Output the (X, Y) coordinate of the center of the cell containing the given text.  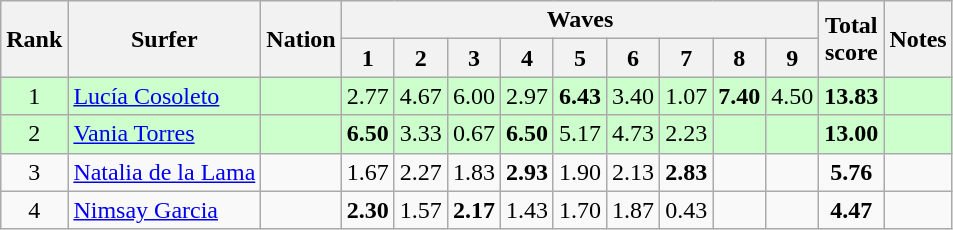
Vania Torres (164, 134)
2.13 (634, 172)
2.93 (526, 172)
2.23 (686, 134)
Nation (301, 39)
Natalia de la Lama (164, 172)
0.43 (686, 210)
0.67 (474, 134)
4.47 (852, 210)
5 (580, 58)
Nimsay Garcia (164, 210)
6.00 (474, 96)
13.83 (852, 96)
Surfer (164, 39)
1.70 (580, 210)
1.90 (580, 172)
8 (740, 58)
3.40 (634, 96)
1.43 (526, 210)
4.67 (420, 96)
2.27 (420, 172)
Notes (918, 39)
6 (634, 58)
3.33 (420, 134)
4.73 (634, 134)
2.77 (368, 96)
Lucía Cosoleto (164, 96)
Waves (580, 20)
2.17 (474, 210)
4.50 (792, 96)
5.17 (580, 134)
5.76 (852, 172)
9 (792, 58)
1.07 (686, 96)
Totalscore (852, 39)
6.43 (580, 96)
7.40 (740, 96)
1.67 (368, 172)
Rank (34, 39)
1.87 (634, 210)
7 (686, 58)
2.97 (526, 96)
2.83 (686, 172)
1.57 (420, 210)
1.83 (474, 172)
13.00 (852, 134)
2.30 (368, 210)
